Extract the [X, Y] coordinate from the center of the cell holding the provided text.  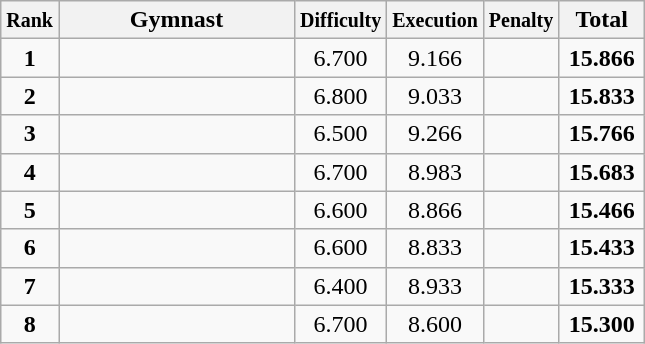
Difficulty [341, 20]
8.833 [436, 248]
4 [30, 172]
15.866 [602, 58]
5 [30, 210]
2 [30, 96]
9.166 [436, 58]
1 [30, 58]
7 [30, 286]
8 [30, 324]
8.866 [436, 210]
15.833 [602, 96]
Rank [30, 20]
6 [30, 248]
3 [30, 134]
6.400 [341, 286]
15.766 [602, 134]
15.300 [602, 324]
15.683 [602, 172]
6.500 [341, 134]
8.933 [436, 286]
9.033 [436, 96]
8.600 [436, 324]
9.266 [436, 134]
Total [602, 20]
Penalty [520, 20]
15.466 [602, 210]
Gymnast [176, 20]
15.333 [602, 286]
15.433 [602, 248]
Execution [436, 20]
6.800 [341, 96]
8.983 [436, 172]
